Search for the cell housing the specified text and yield its [X, Y] center coordinate. 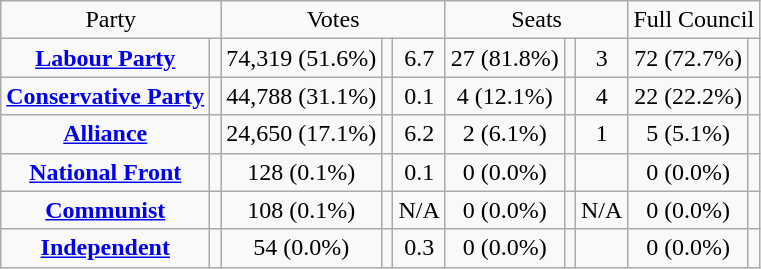
4 [601, 96]
72 (72.7%) [688, 58]
Conservative Party [106, 96]
74,319 (51.6%) [302, 58]
Full Council [694, 20]
Labour Party [106, 58]
Communist [106, 210]
Seats [536, 20]
22 (22.2%) [688, 96]
Votes [334, 20]
24,650 (17.1%) [302, 134]
44,788 (31.1%) [302, 96]
0.3 [419, 248]
Party [111, 20]
5 (5.1%) [688, 134]
3 [601, 58]
1 [601, 134]
27 (81.8%) [504, 58]
54 (0.0%) [302, 248]
6.2 [419, 134]
2 (6.1%) [504, 134]
National Front [106, 172]
4 (12.1%) [504, 96]
Independent [106, 248]
128 (0.1%) [302, 172]
6.7 [419, 58]
108 (0.1%) [302, 210]
Alliance [106, 134]
